Return [X, Y] of the center of cell containing provided text 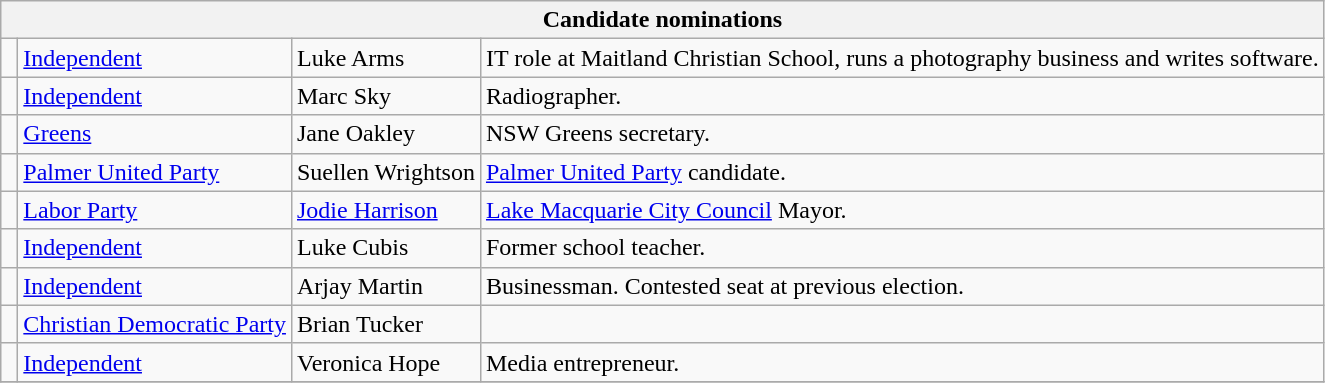
Veronica Hope [386, 362]
Palmer United Party candidate. [902, 172]
Candidate nominations [662, 20]
Jane Oakley [386, 134]
Greens [155, 134]
IT role at Maitland Christian School, runs a photography business and writes software. [902, 58]
NSW Greens secretary. [902, 134]
Luke Arms [386, 58]
Labor Party [155, 210]
Former school teacher. [902, 248]
Brian Tucker [386, 324]
Luke Cubis [386, 248]
Arjay Martin [386, 286]
Christian Democratic Party [155, 324]
Lake Macquarie City Council Mayor. [902, 210]
Palmer United Party [155, 172]
Businessman. Contested seat at previous election. [902, 286]
Marc Sky [386, 96]
Suellen Wrightson [386, 172]
Jodie Harrison [386, 210]
Radiographer. [902, 96]
Media entrepreneur. [902, 362]
